Find where the given text appears and provide that cell's center as (X, Y) coordinate. 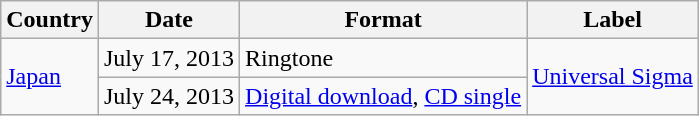
Country (50, 20)
July 17, 2013 (168, 58)
Format (384, 20)
Ringtone (384, 58)
Date (168, 20)
Digital download, CD single (384, 96)
July 24, 2013 (168, 96)
Label (613, 20)
Japan (50, 77)
Universal Sigma (613, 77)
